Identify which cell holds the provided text, then report its [x, y] central coordinate. 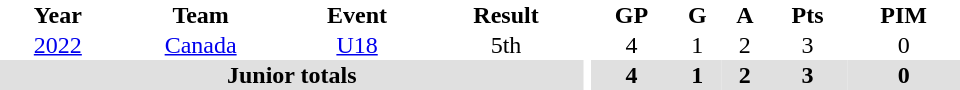
A [745, 15]
Junior totals [292, 75]
2022 [58, 45]
GP [631, 15]
G [698, 15]
Year [58, 15]
5th [506, 45]
Result [506, 15]
Event [358, 15]
Pts [808, 15]
Team [201, 15]
U18 [358, 45]
Canada [201, 45]
PIM [904, 15]
